Detect which cell encompasses the target text, then output its [x, y] center coordinate. 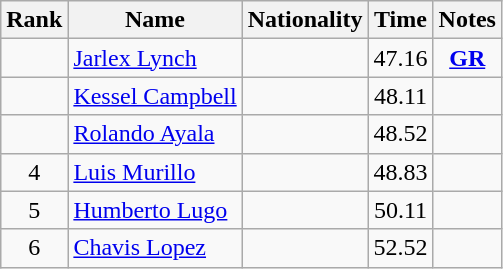
Rolando Ayala [155, 134]
Kessel Campbell [155, 96]
Nationality [305, 20]
52.52 [400, 248]
Notes [467, 20]
Rank [34, 20]
48.83 [400, 172]
Jarlex Lynch [155, 58]
Humberto Lugo [155, 210]
GR [467, 58]
48.11 [400, 96]
50.11 [400, 210]
6 [34, 248]
Time [400, 20]
Chavis Lopez [155, 248]
4 [34, 172]
5 [34, 210]
48.52 [400, 134]
Luis Murillo [155, 172]
47.16 [400, 58]
Name [155, 20]
